From the cell containing the given text, extract its center point as (X, Y) coordinate. 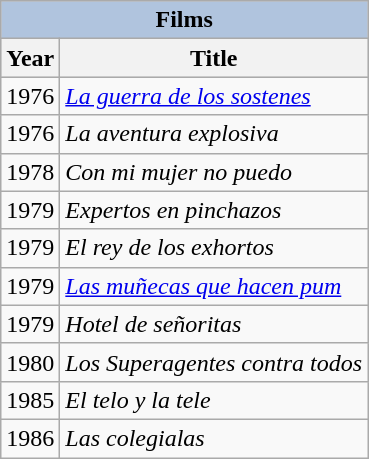
El rey de los exhortos (214, 248)
Expertos en pinchazos (214, 210)
1980 (30, 362)
Title (214, 58)
Las colegialas (214, 438)
Hotel de señoritas (214, 324)
Los Superagentes contra todos (214, 362)
1978 (30, 172)
Year (30, 58)
Las muñecas que hacen pum (214, 286)
1985 (30, 400)
La guerra de los sostenes (214, 96)
La aventura explosiva (214, 134)
1986 (30, 438)
Films (184, 20)
El telo y la tele (214, 400)
Con mi mujer no puedo (214, 172)
